Search for the cell housing the specified text and yield its [X, Y] center coordinate. 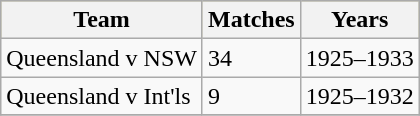
Team [102, 20]
1925–1933 [360, 58]
1925–1932 [360, 96]
Matches [251, 20]
Queensland v Int'ls [102, 96]
Years [360, 20]
9 [251, 96]
Queensland v NSW [102, 58]
34 [251, 58]
